Identify which cell holds the provided text, then report its (x, y) central coordinate. 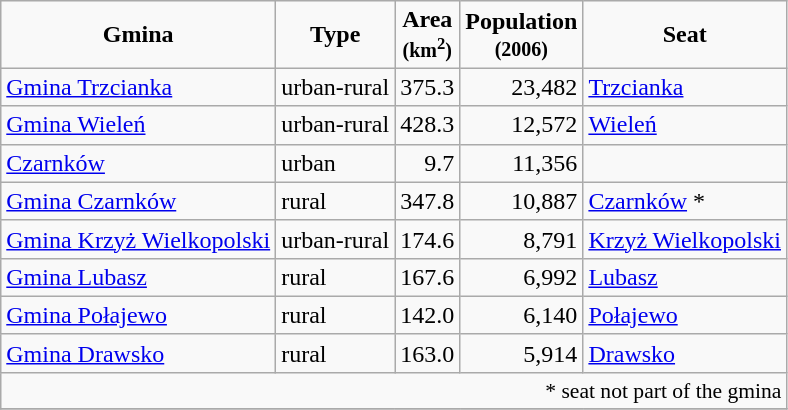
Drawsko (685, 353)
9.7 (428, 163)
Seat (685, 34)
10,887 (522, 201)
167.6 (428, 277)
163.0 (428, 353)
6,140 (522, 315)
23,482 (522, 87)
Krzyż Wielkopolski (685, 239)
Trzcianka (685, 87)
Gmina Krzyż Wielkopolski (138, 239)
8,791 (522, 239)
Czarnków (138, 163)
347.8 (428, 201)
12,572 (522, 125)
5,914 (522, 353)
Czarnków * (685, 201)
6,992 (522, 277)
Area(km2) (428, 34)
174.6 (428, 239)
Population(2006) (522, 34)
* seat not part of the gmina (394, 390)
Gmina Połajewo (138, 315)
Gmina Drawsko (138, 353)
Type (336, 34)
Połajewo (685, 315)
Gmina Lubasz (138, 277)
375.3 (428, 87)
142.0 (428, 315)
Gmina Wieleń (138, 125)
Gmina Czarnków (138, 201)
Gmina Trzcianka (138, 87)
428.3 (428, 125)
Gmina (138, 34)
Lubasz (685, 277)
11,356 (522, 163)
urban (336, 163)
Wieleń (685, 125)
